Provide the (x, y) coordinate of the cell's center where the given text is located.  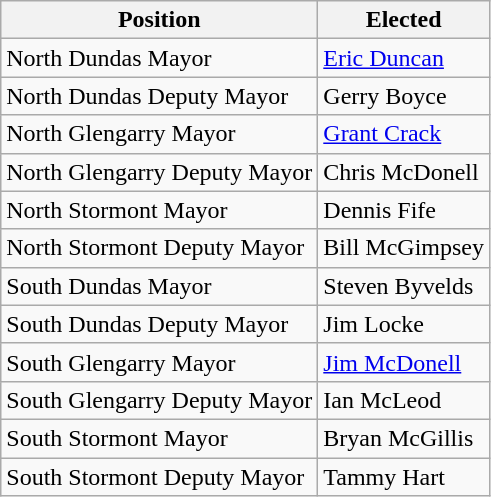
South Stormont Mayor (160, 438)
North Glengarry Deputy Mayor (160, 172)
North Stormont Mayor (160, 210)
North Glengarry Mayor (160, 134)
Jim Locke (404, 324)
Position (160, 20)
Chris McDonell (404, 172)
South Dundas Mayor (160, 286)
North Stormont Deputy Mayor (160, 248)
Elected (404, 20)
Bryan McGillis (404, 438)
North Dundas Deputy Mayor (160, 96)
South Stormont Deputy Mayor (160, 477)
South Glengarry Mayor (160, 362)
Dennis Fife (404, 210)
North Dundas Mayor (160, 58)
Gerry Boyce (404, 96)
Grant Crack (404, 134)
South Glengarry Deputy Mayor (160, 400)
Eric Duncan (404, 58)
Tammy Hart (404, 477)
Steven Byvelds (404, 286)
Jim McDonell (404, 362)
South Dundas Deputy Mayor (160, 324)
Bill McGimpsey (404, 248)
Ian McLeod (404, 400)
